Detect which cell encompasses the target text, then output its (x, y) center coordinate. 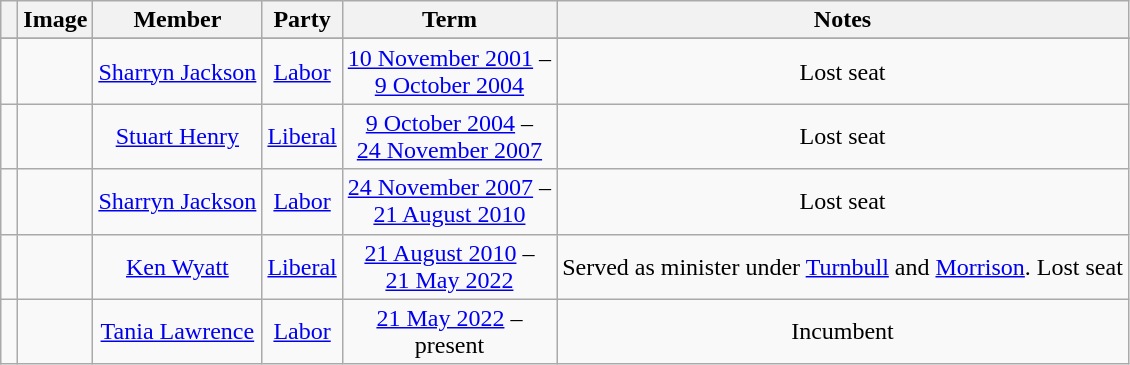
9 October 2004 –24 November 2007 (449, 136)
Tania Lawrence (178, 332)
21 May 2022 –present (449, 332)
24 November 2007 –21 August 2010 (449, 202)
Ken Wyatt (178, 266)
Stuart Henry (178, 136)
Notes (843, 20)
21 August 2010 –21 May 2022 (449, 266)
10 November 2001 –9 October 2004 (449, 72)
Member (178, 20)
Incumbent (843, 332)
Term (449, 20)
Image (56, 20)
Party (302, 20)
Served as minister under Turnbull and Morrison. Lost seat (843, 266)
